Find where the given text appears and provide that cell's center as [X, Y] coordinate. 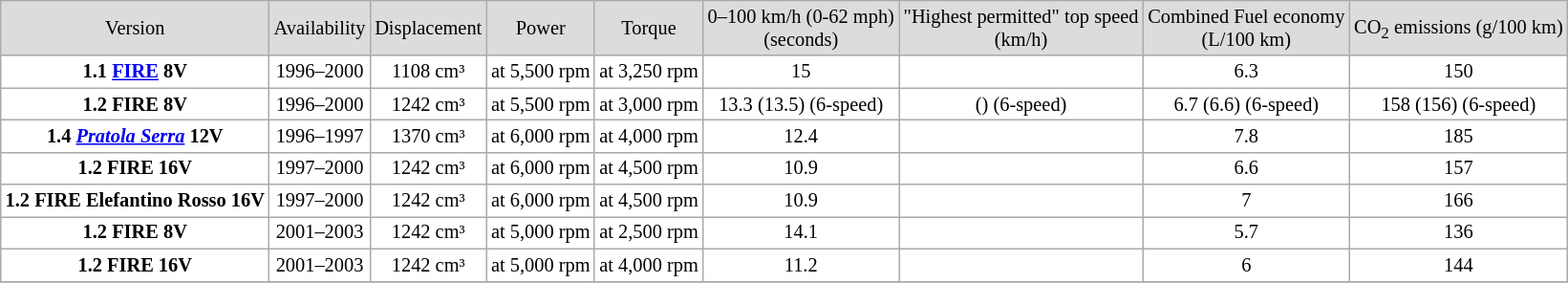
136 [1458, 232]
166 [1458, 201]
Power [541, 28]
Version [136, 28]
11.2 [801, 265]
158 (156) (6-speed) [1458, 104]
157 [1458, 168]
Availability [320, 28]
"Highest permitted" top speed (km/h) [1021, 28]
12.4 [801, 136]
Torque [648, 28]
5.7 [1246, 232]
1996–1997 [320, 136]
1.1 FIRE 8V [136, 72]
7.8 [1246, 136]
1.4 Pratola Serra 12V [136, 136]
() (6-speed) [1021, 104]
CO2 emissions (g/100 km) [1458, 28]
1370 cm³ [428, 136]
0–100 km/h (0-62 mph) (seconds) [801, 28]
6.3 [1246, 72]
1108 cm³ [428, 72]
at 3,000 rpm [648, 104]
6.6 [1246, 168]
Combined Fuel economy (L/100 km) [1246, 28]
185 [1458, 136]
13.3 (13.5) (6-speed) [801, 104]
144 [1458, 265]
7 [1246, 201]
1.2 FIRE Elefantino Rosso 16V [136, 201]
6 [1246, 265]
at 2,500 rpm [648, 232]
150 [1458, 72]
15 [801, 72]
6.7 (6.6) (6-speed) [1246, 104]
14.1 [801, 232]
at 3,250 rpm [648, 72]
Displacement [428, 28]
